Output the [x, y] coordinate of the center of the cell containing the given text.  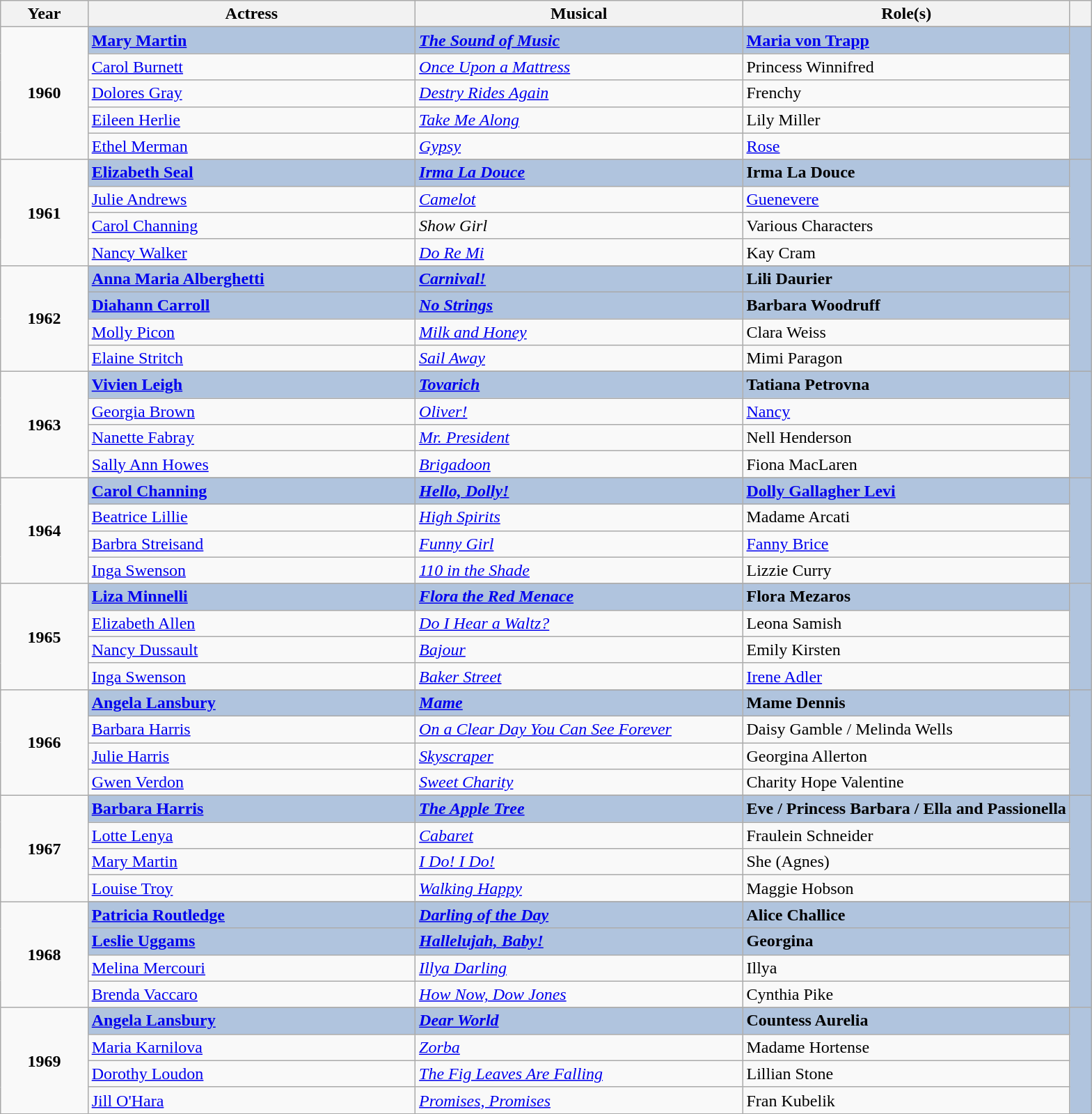
1966 [45, 742]
Beatrice Lillie [251, 517]
No Strings [579, 305]
Brenda Vaccaro [251, 994]
Kay Cram [906, 252]
Gwen Verdon [251, 783]
Destry Rides Again [579, 93]
Patricia Routledge [251, 915]
Clara Weiss [906, 332]
Walking Happy [579, 888]
110 in the Shade [579, 570]
Dolores Gray [251, 93]
Maria von Trapp [906, 40]
Various Characters [906, 226]
Do I Hear a Waltz? [579, 623]
Baker Street [579, 676]
Darling of the Day [579, 915]
Mr. President [579, 438]
Melina Mercouri [251, 968]
Brigadoon [579, 464]
Lili Daurier [906, 278]
Elizabeth Seal [251, 173]
Guenevere [906, 199]
Eileen Herlie [251, 120]
1962 [45, 318]
Elizabeth Allen [251, 623]
Nancy Walker [251, 252]
Skyscraper [579, 755]
Fran Kubelik [906, 1100]
Leona Samish [906, 623]
Funny Girl [579, 544]
Oliver! [579, 411]
Liza Minnelli [251, 597]
Julie Harris [251, 755]
Lizzie Curry [906, 570]
Ethel Merman [251, 146]
1961 [45, 212]
On a Clear Day You Can See Forever [579, 729]
Georgina Allerton [906, 755]
Daisy Gamble / Melinda Wells [906, 729]
1964 [45, 531]
Lillian Stone [906, 1074]
Actress [251, 14]
Take Me Along [579, 120]
Diahann Carroll [251, 305]
High Spirits [579, 517]
Emily Kirsten [906, 650]
Promises, Promises [579, 1100]
Anna Maria Alberghetti [251, 278]
Georgina [906, 941]
Louise Troy [251, 888]
Do Re Mi [579, 252]
Gypsy [579, 146]
Milk and Honey [579, 332]
Sail Away [579, 359]
Leslie Uggams [251, 941]
Jill O'Hara [251, 1100]
How Now, Dow Jones [579, 994]
Lotte Lenya [251, 835]
Mame [579, 703]
Dorothy Loudon [251, 1074]
Year [45, 14]
Fanny Brice [906, 544]
1963 [45, 425]
Barbra Streisand [251, 544]
Nancy Dussault [251, 650]
Tovarich [579, 385]
Illya Darling [579, 968]
The Fig Leaves Are Falling [579, 1074]
Rose [906, 146]
Georgia Brown [251, 411]
Madame Hortense [906, 1047]
Nancy [906, 411]
1967 [45, 849]
Carnival! [579, 278]
Nanette Fabray [251, 438]
Hallelujah, Baby! [579, 941]
Irene Adler [906, 676]
1965 [45, 636]
Eve / Princess Barbara / Ella and Passionella [906, 809]
Julie Andrews [251, 199]
Dolly Gallagher Levi [906, 491]
Flora the Red Menace [579, 597]
Bajour [579, 650]
The Sound of Music [579, 40]
Barbara Woodruff [906, 305]
Maggie Hobson [906, 888]
Flora Mezaros [906, 597]
Madame Arcati [906, 517]
1968 [45, 955]
Cynthia Pike [906, 994]
Maria Karnilova [251, 1047]
Molly Picon [251, 332]
Fraulein Schneider [906, 835]
Cabaret [579, 835]
Camelot [579, 199]
Princess Winnifred [906, 67]
Sally Ann Howes [251, 464]
Hello, Dolly! [579, 491]
Illya [906, 968]
Sweet Charity [579, 783]
Lily Miller [906, 120]
Role(s) [906, 14]
Frenchy [906, 93]
Mimi Paragon [906, 359]
Fiona MacLaren [906, 464]
1969 [45, 1060]
Musical [579, 14]
Mame Dennis [906, 703]
Dear World [579, 1021]
Tatiana Petrovna [906, 385]
Alice Challice [906, 915]
The Apple Tree [579, 809]
Show Girl [579, 226]
Once Upon a Mattress [579, 67]
Charity Hope Valentine [906, 783]
I Do! I Do! [579, 862]
1960 [45, 93]
Nell Henderson [906, 438]
Elaine Stritch [251, 359]
Zorba [579, 1047]
Countess Aurelia [906, 1021]
Carol Burnett [251, 67]
She (Agnes) [906, 862]
Vivien Leigh [251, 385]
